Capture the cell that displays the provided text and extract its (X, Y) central coordinate. 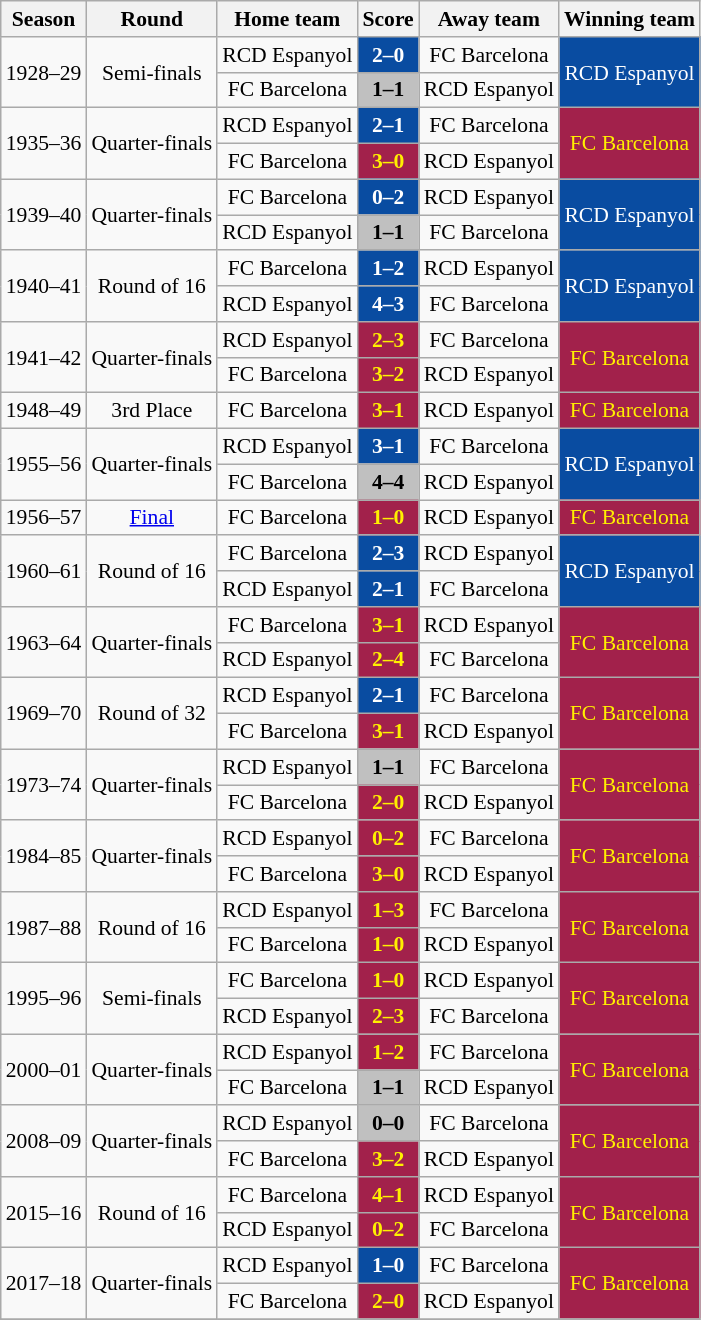
1–3 (388, 910)
3rd Place (152, 411)
1987–88 (44, 928)
1960–61 (44, 572)
1973–74 (44, 784)
1948–49 (44, 411)
Winning team (630, 19)
1941–42 (44, 358)
1939–40 (44, 214)
2017–18 (44, 1284)
2000–01 (44, 1070)
1935–36 (44, 144)
1940–41 (44, 286)
Round of 32 (152, 714)
1969–70 (44, 714)
2–4 (388, 660)
1984–85 (44, 856)
Home team (287, 19)
1995–96 (44, 998)
1955–56 (44, 464)
4–3 (388, 304)
Score (388, 19)
0–0 (388, 1124)
2008–09 (44, 1142)
Season (44, 19)
1928–29 (44, 72)
Final (152, 518)
Round (152, 19)
1963–64 (44, 642)
4–1 (388, 1195)
1956–57 (44, 518)
2015–16 (44, 1212)
4–4 (388, 482)
Away team (489, 19)
